Identify which cell holds the provided text, then report its (x, y) central coordinate. 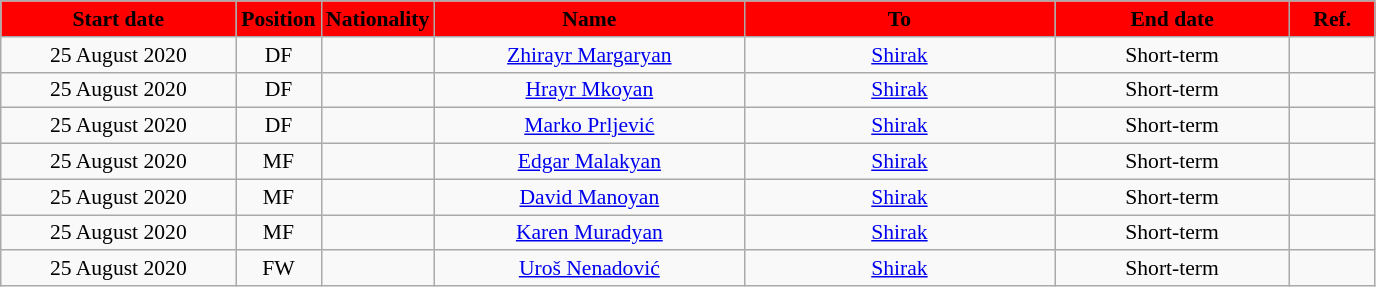
Position (278, 19)
Marko Prljević (589, 126)
FW (278, 269)
Ref. (1332, 19)
Zhirayr Margaryan (589, 55)
Nationality (378, 19)
Uroš Nenadović (589, 269)
Karen Muradyan (589, 233)
Name (589, 19)
David Manoyan (589, 197)
End date (1172, 19)
Edgar Malakyan (589, 162)
Hrayr Mkoyan (589, 90)
To (899, 19)
Start date (118, 19)
